For the text-containing cell, return its midpoint in (X, Y) coordinate format. 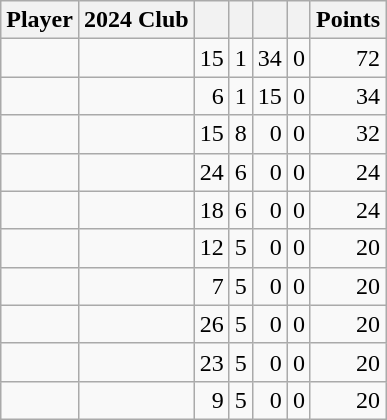
12 (212, 248)
18 (212, 210)
2024 Club (136, 20)
9 (212, 400)
72 (348, 58)
23 (212, 362)
32 (348, 134)
Points (348, 20)
Player (40, 20)
8 (240, 134)
26 (212, 324)
7 (212, 286)
